Return (X, Y) of the center of cell containing provided text 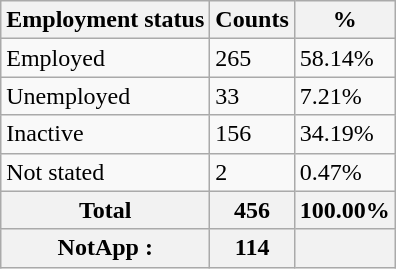
2 (252, 172)
Employment status (106, 20)
NotApp : (106, 248)
156 (252, 134)
Employed (106, 58)
Inactive (106, 134)
7.21% (344, 96)
Total (106, 210)
100.00% (344, 210)
58.14% (344, 58)
456 (252, 210)
Not stated (106, 172)
114 (252, 248)
Counts (252, 20)
33 (252, 96)
265 (252, 58)
Unemployed (106, 96)
0.47% (344, 172)
% (344, 20)
34.19% (344, 134)
